Return the (X, Y) coordinate for the center point of the cell that contains the specified text.  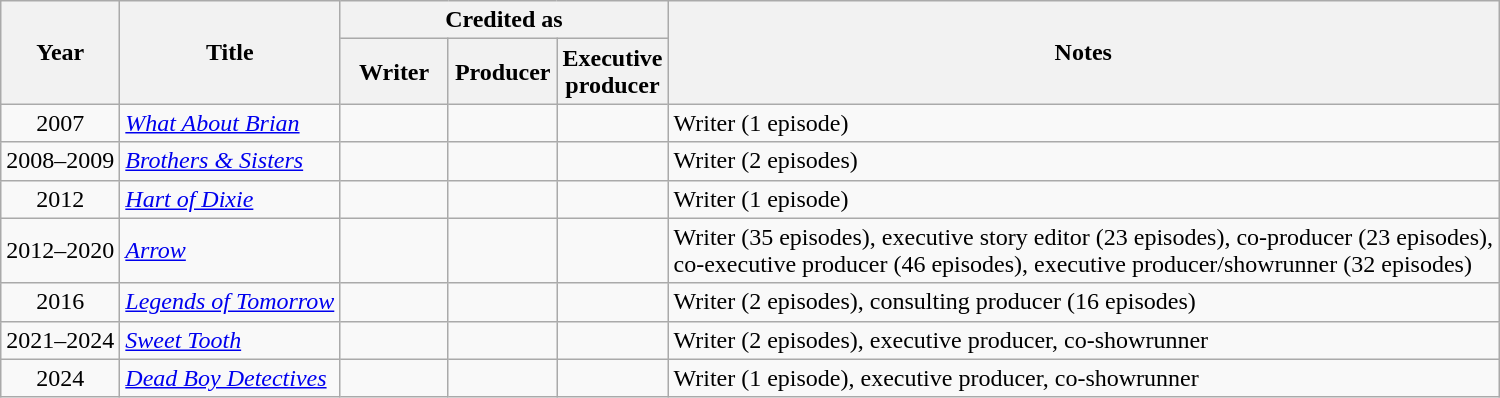
Writer (2 episodes), consulting producer (16 episodes) (1084, 302)
Brothers & Sisters (230, 161)
Writer (2 episodes) (1084, 161)
2016 (60, 302)
What About Brian (230, 123)
2007 (60, 123)
2012 (60, 199)
2021–2024 (60, 340)
Legends of Tomorrow (230, 302)
2012–2020 (60, 250)
Sweet Tooth (230, 340)
Executive producer (612, 72)
Writer (1 episode), executive producer, co-showrunner (1084, 378)
Hart of Dixie (230, 199)
Writer (2 episodes), executive producer, co-showrunner (1084, 340)
2008–2009 (60, 161)
Year (60, 52)
2024 (60, 378)
Arrow (230, 250)
Producer (502, 72)
Notes (1084, 52)
Dead Boy Detectives (230, 378)
Credited as (504, 20)
Writer (394, 72)
Title (230, 52)
